Provide the (X, Y) coordinate of the cell's center where the given text is located.  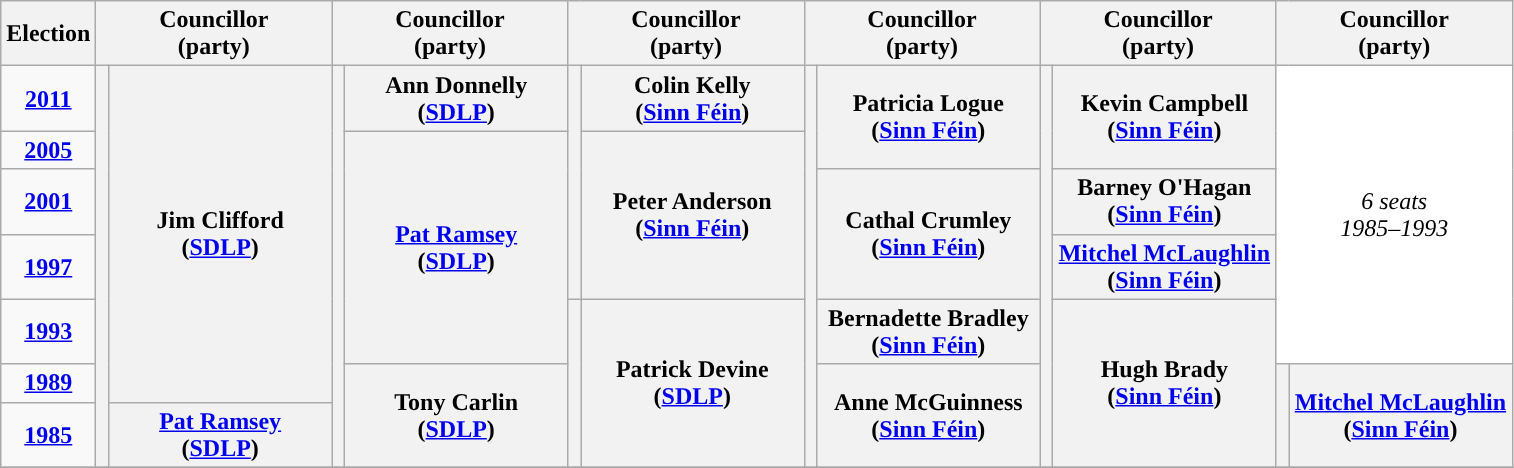
Ann Donnelly (SDLP) (456, 98)
Anne McGuinness (Sinn Féin) (929, 416)
2011 (48, 98)
Bernadette Bradley (Sinn Féin) (929, 332)
Patrick Devine (SDLP) (692, 383)
Jim Clifford (SDLP) (220, 234)
Patricia Logue (Sinn Féin) (929, 118)
1993 (48, 332)
6 seats1985–1993 (1394, 215)
2005 (48, 150)
1997 (48, 266)
2001 (48, 202)
1989 (48, 383)
Hugh Brady (Sinn Féin) (1165, 383)
Election (48, 34)
Colin Kelly (Sinn Féin) (692, 98)
Peter Anderson (Sinn Féin) (692, 215)
Tony Carlin (SDLP) (456, 416)
Barney O'Hagan (Sinn Féin) (1165, 202)
Kevin Campbell (Sinn Féin) (1165, 118)
1985 (48, 434)
Cathal Crumley (Sinn Féin) (929, 234)
